Output the [x, y] coordinate of the center of the cell containing the given text.  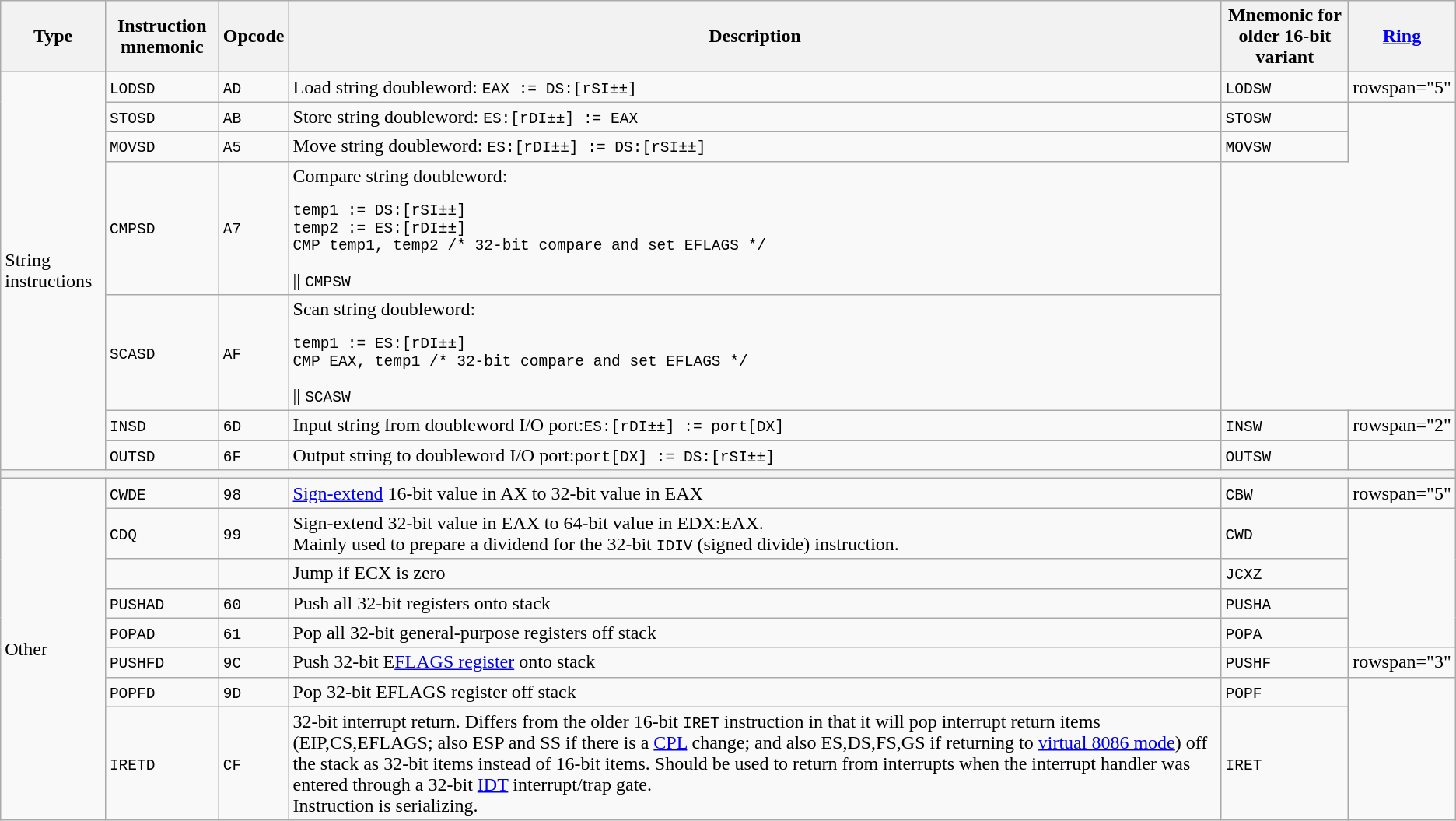
6D [254, 426]
LODSD [162, 87]
A5 [254, 146]
Pop all 32-bit general-purpose registers off stack [754, 633]
Other [53, 650]
STOSW [1285, 117]
POPA [1285, 633]
POPF [1285, 692]
CBW [1285, 493]
A7 [254, 228]
Opcode [254, 37]
POPFD [162, 692]
rowspan="2" [1402, 426]
61 [254, 633]
Pop 32-bit EFLAGS register off stack [754, 692]
AB [254, 117]
Output string to doubleword I/O port:port[DX] := DS:[rSI±±] [754, 455]
Instruction mnemonic [162, 37]
PUSHFD [162, 662]
Push 32-bit EFLAGS register onto stack [754, 662]
99 [254, 534]
Input string from doubleword I/O port:ES:[rDI±±] := port[DX] [754, 426]
Load string doubleword: EAX := DS:[rSI±±] [754, 87]
Sign-extend 32-bit value in EAX to 64-bit value in EDX:EAX.Mainly used to prepare a dividend for the 32-bit IDIV (signed divide) instruction. [754, 534]
Scan string doubleword: temp1 := ES:[rDI±±]CMP EAX, temp1 /* 32-bit compare and set EFLAGS */ || SCASW [754, 353]
AD [254, 87]
CWD [1285, 534]
SCASD [162, 353]
Store string doubleword: ES:[rDI±±] := EAX [754, 117]
6F [254, 455]
PUSHAD [162, 603]
LODSW [1285, 87]
PUSHA [1285, 603]
PUSHF [1285, 662]
CF [254, 763]
MOVSW [1285, 146]
98 [254, 493]
AF [254, 353]
INSW [1285, 426]
MOVSD [162, 146]
9C [254, 662]
Jump if ECX is zero [754, 574]
9D [254, 692]
String instructions [53, 271]
Ring [1402, 37]
Mnemonic for older 16-bit variant [1285, 37]
CDQ [162, 534]
OUTSD [162, 455]
IRETD [162, 763]
60 [254, 603]
IRET [1285, 763]
STOSD [162, 117]
CMPSD [162, 228]
JCXZ [1285, 574]
POPAD [162, 633]
INSD [162, 426]
Description [754, 37]
OUTSW [1285, 455]
Compare string doubleword: temp1 := DS:[rSI±±]temp2 := ES:[rDI±±] CMP temp1, temp2 /* 32-bit compare and set EFLAGS */ || CMPSW [754, 228]
Type [53, 37]
Sign-extend 16-bit value in AX to 32-bit value in EAX [754, 493]
CWDE [162, 493]
Move string doubleword: ES:[rDI±±] := DS:[rSI±±] [754, 146]
rowspan="3" [1402, 662]
Push all 32-bit registers onto stack [754, 603]
